Extract the [X, Y] coordinate from the center of the cell holding the provided text.  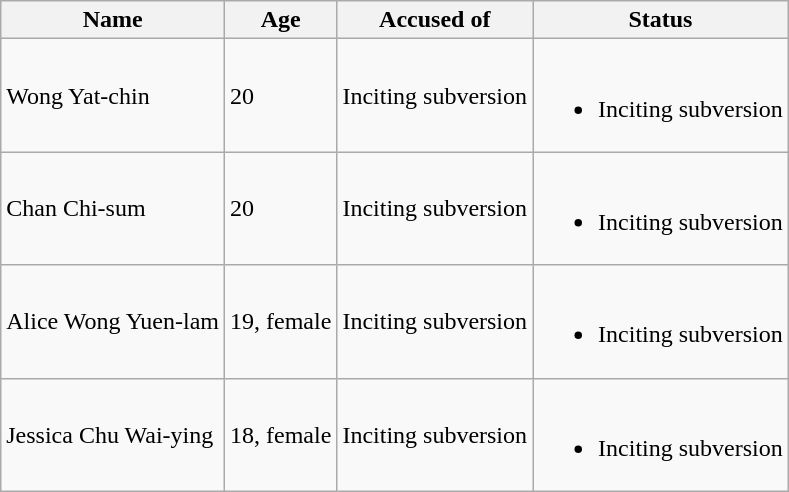
19, female [281, 322]
Chan Chi-sum [113, 208]
Age [281, 20]
Name [113, 20]
Status [661, 20]
Alice Wong Yuen-lam [113, 322]
18, female [281, 434]
Jessica Chu Wai-ying [113, 434]
Wong Yat-chin [113, 96]
Accused of [435, 20]
